Determine the [X, Y] coordinate at the center of the cell enclosing the given text.  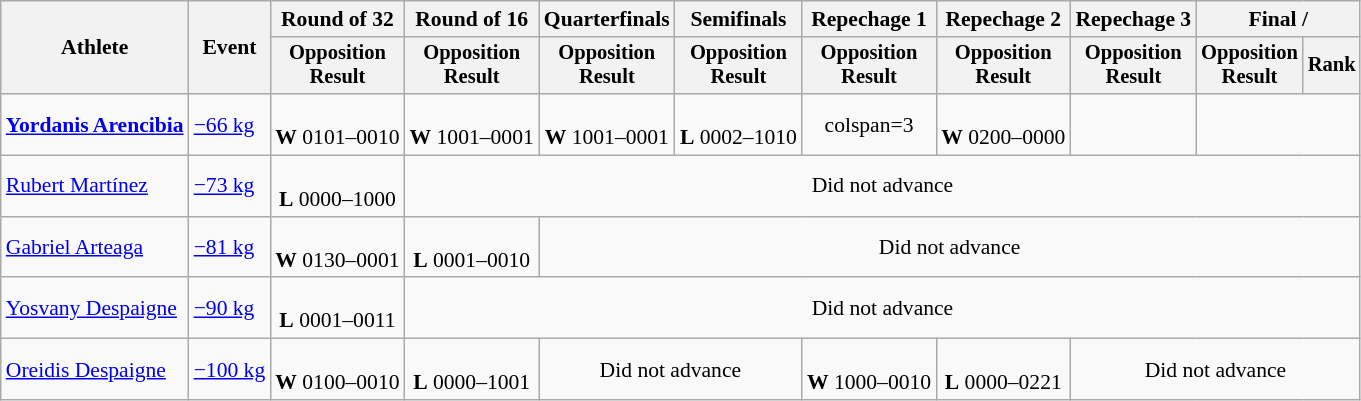
Yordanis Arencibia [95, 124]
W 0130–0001 [337, 248]
Athlete [95, 48]
L 0002–1010 [738, 124]
L 0001–0011 [337, 308]
L 0000–1000 [337, 186]
L 0000–1001 [472, 370]
Quarterfinals [607, 19]
Oreidis Despaigne [95, 370]
Semifinals [738, 19]
Final / [1278, 19]
Yosvany Despaigne [95, 308]
Repechage 3 [1133, 19]
Round of 32 [337, 19]
colspan=3 [869, 124]
Repechage 1 [869, 19]
L 0000–0221 [1003, 370]
Event [230, 48]
L 0001–0010 [472, 248]
−66 kg [230, 124]
−100 kg [230, 370]
−81 kg [230, 248]
W 0101–0010 [337, 124]
Rubert Martínez [95, 186]
−90 kg [230, 308]
Repechage 2 [1003, 19]
−73 kg [230, 186]
Gabriel Arteaga [95, 248]
W 1000–0010 [869, 370]
Round of 16 [472, 19]
Rank [1332, 66]
W 0200–0000 [1003, 124]
W 0100–0010 [337, 370]
